Scan for the cell matching the given text and deliver its [X, Y] coordinate at center. 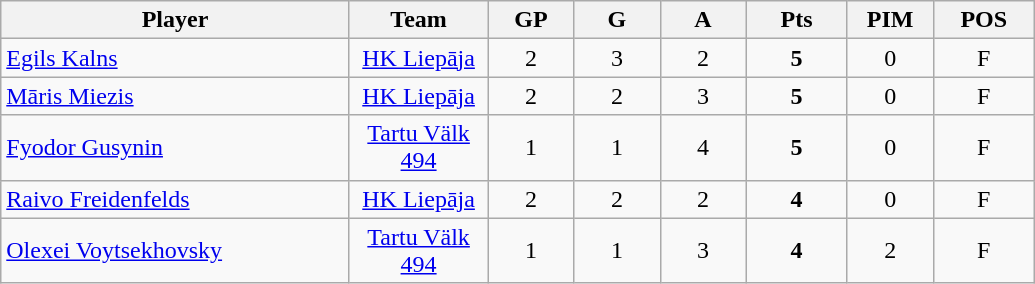
Pts [796, 20]
Team [418, 20]
Māris Miezis [176, 96]
PIM [890, 20]
A [703, 20]
Fyodor Gusynin [176, 148]
POS [984, 20]
Raivo Freidenfelds [176, 199]
G [617, 20]
Player [176, 20]
GP [531, 20]
Olexei Voytsekhovsky [176, 250]
Egils Kalns [176, 58]
